Identify which cell holds the provided text, then report its (x, y) central coordinate. 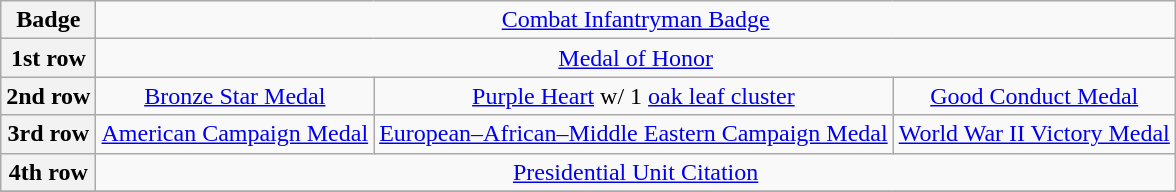
American Campaign Medal (235, 134)
2nd row (48, 96)
3rd row (48, 134)
Badge (48, 20)
Presidential Unit Citation (636, 172)
1st row (48, 58)
World War II Victory Medal (1034, 134)
Bronze Star Medal (235, 96)
4th row (48, 172)
European–African–Middle Eastern Campaign Medal (634, 134)
Medal of Honor (636, 58)
Good Conduct Medal (1034, 96)
Combat Infantryman Badge (636, 20)
Purple Heart w/ 1 oak leaf cluster (634, 96)
